From the cell containing the given text, extract its center point as [x, y] coordinate. 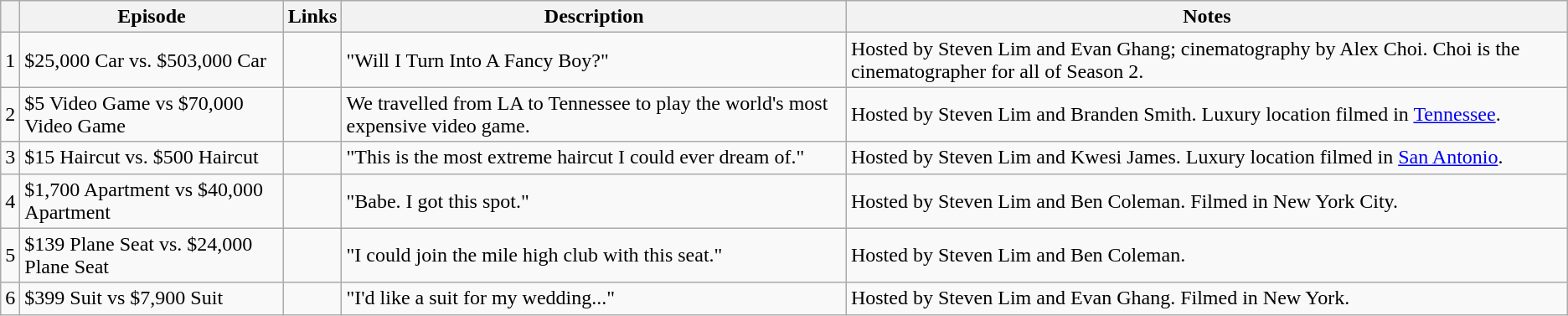
"Babe. I got this spot." [594, 201]
Hosted by Steven Lim and Branden Smith. Luxury location filmed in Tennessee. [1206, 114]
"Will I Turn Into A Fancy Boy?" [594, 60]
$15 Haircut vs. $500 Haircut [152, 158]
1 [10, 60]
$139 Plane Seat vs. $24,000 Plane Seat [152, 255]
We travelled from LA to Tennessee to play the world's most expensive video game. [594, 114]
2 [10, 114]
$1,700 Apartment vs $40,000 Apartment [152, 201]
Episode [152, 17]
6 [10, 298]
4 [10, 201]
Hosted by Steven Lim and Evan Ghang; cinematography by Alex Choi. Choi is the cinematographer for all of Season 2. [1206, 60]
Hosted by Steven Lim and Ben Coleman. Filmed in New York City. [1206, 201]
3 [10, 158]
$5 Video Game vs $70,000 Video Game [152, 114]
Hosted by Steven Lim and Ben Coleman. [1206, 255]
$399 Suit vs $7,900 Suit [152, 298]
"This is the most extreme haircut I could ever dream of." [594, 158]
Links [312, 17]
"I could join the mile high club with this seat." [594, 255]
Hosted by Steven Lim and Kwesi James. Luxury location filmed in San Antonio. [1206, 158]
"I'd like a suit for my wedding..." [594, 298]
Hosted by Steven Lim and Evan Ghang. Filmed in New York. [1206, 298]
$25,000 Car vs. $503,000 Car [152, 60]
5 [10, 255]
Notes [1206, 17]
Description [594, 17]
